For the text-containing cell, return its midpoint in [X, Y] coordinate format. 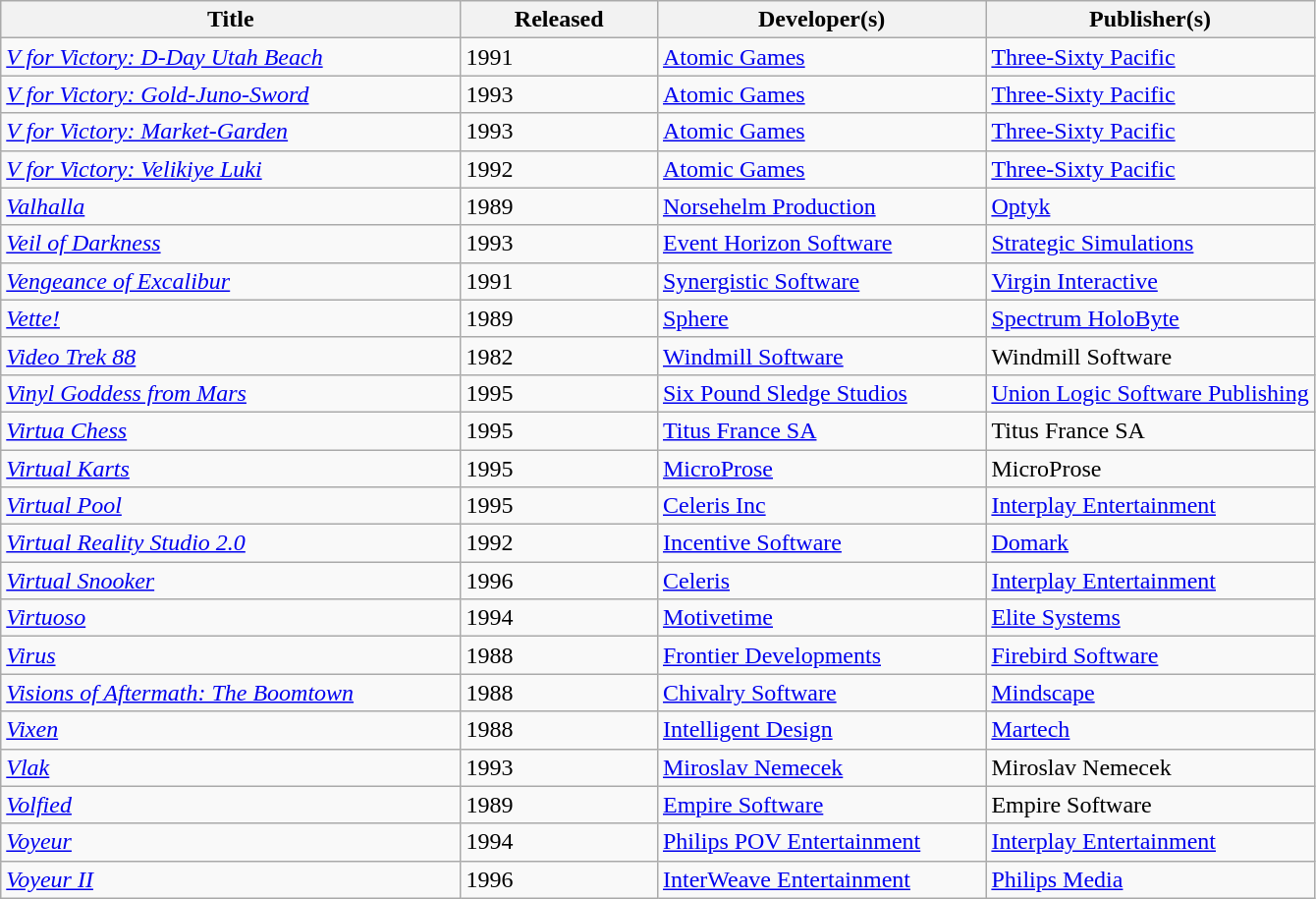
Voyeur [231, 842]
InterWeave Entertainment [821, 879]
Celeris Inc [821, 506]
Veil of Darkness [231, 244]
Chivalry Software [821, 693]
Vixen [231, 730]
Philips POV Entertainment [821, 842]
Voyeur II [231, 879]
Elite Systems [1150, 618]
Released [560, 20]
V for Victory: D-Day Utah Beach [231, 57]
V for Victory: Velikiye Luki [231, 169]
Virtuoso [231, 618]
Video Trek 88 [231, 356]
Firebird Software [1150, 655]
Visions of Aftermath: The Boomtown [231, 693]
Virtual Karts [231, 469]
Vengeance of Excalibur [231, 281]
1982 [560, 356]
Sphere [821, 318]
Philips Media [1150, 879]
Six Pound Sledge Studios [821, 393]
Publisher(s) [1150, 20]
Norsehelm Production [821, 206]
Union Logic Software Publishing [1150, 393]
Optyk [1150, 206]
V for Victory: Market-Garden [231, 132]
Virus [231, 655]
Celeris [821, 581]
Event Horizon Software [821, 244]
Intelligent Design [821, 730]
Developer(s) [821, 20]
Virgin Interactive [1150, 281]
Motivetime [821, 618]
V for Victory: Gold-Juno-Sword [231, 94]
Domark [1150, 543]
Virtual Pool [231, 506]
Frontier Developments [821, 655]
Martech [1150, 730]
Virtual Snooker [231, 581]
Spectrum HoloByte [1150, 318]
Volfied [231, 805]
Synergistic Software [821, 281]
Vette! [231, 318]
Virtua Chess [231, 430]
Valhalla [231, 206]
Virtual Reality Studio 2.0 [231, 543]
Vlak [231, 767]
Mindscape [1150, 693]
Incentive Software [821, 543]
Strategic Simulations [1150, 244]
Vinyl Goddess from Mars [231, 393]
Title [231, 20]
